Capture the cell that displays the provided text and extract its (x, y) central coordinate. 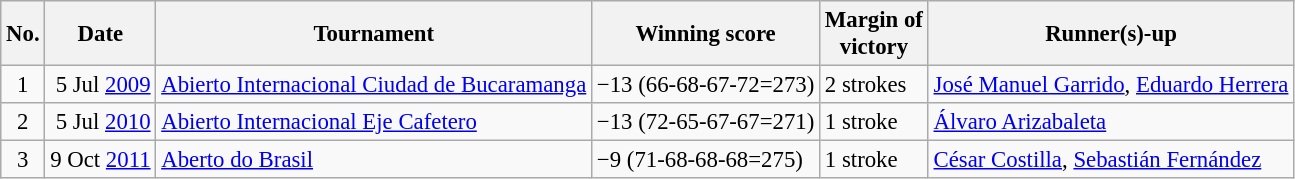
2 strokes (874, 85)
César Costilla, Sebastián Fernández (1110, 160)
2 (23, 122)
Winning score (706, 34)
Aberto do Brasil (374, 160)
Margin ofvictory (874, 34)
Álvaro Arizabaleta (1110, 122)
No. (23, 34)
−13 (66-68-67-72=273) (706, 85)
José Manuel Garrido, Eduardo Herrera (1110, 85)
−9 (71-68-68-68=275) (706, 160)
Abierto Internacional Eje Cafetero (374, 122)
5 Jul 2009 (100, 85)
Date (100, 34)
5 Jul 2010 (100, 122)
Abierto Internacional Ciudad de Bucaramanga (374, 85)
−13 (72-65-67-67=271) (706, 122)
3 (23, 160)
Tournament (374, 34)
1 (23, 85)
9 Oct 2011 (100, 160)
Runner(s)-up (1110, 34)
